Scan for the cell matching the given text and deliver its (X, Y) coordinate at center. 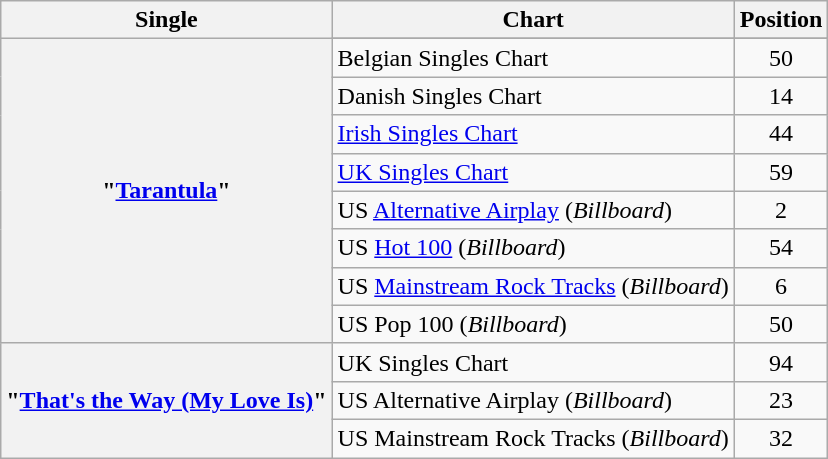
59 (781, 172)
Irish Singles Chart (533, 134)
14 (781, 96)
Chart (533, 20)
US Pop 100 (Billboard) (533, 324)
32 (781, 438)
23 (781, 400)
Position (781, 20)
6 (781, 286)
"That's the Way (My Love Is)" (166, 400)
2 (781, 210)
Belgian Singles Chart (533, 58)
"Tarantula" (166, 191)
54 (781, 248)
44 (781, 134)
Danish Singles Chart (533, 96)
Single (166, 20)
US Hot 100 (Billboard) (533, 248)
94 (781, 362)
